Scan for the cell matching the given text and deliver its [X, Y] coordinate at center. 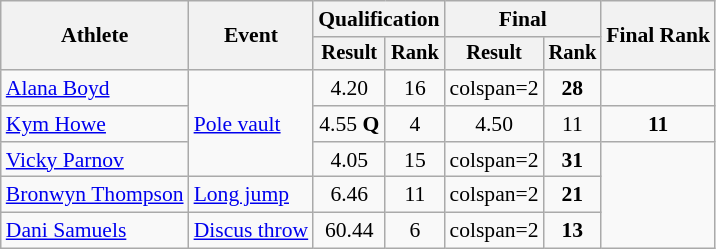
31 [573, 160]
4.05 [349, 160]
Vicky Parnov [95, 160]
Discus throw [252, 231]
Event [252, 36]
6 [414, 231]
28 [573, 88]
Athlete [95, 36]
13 [573, 231]
Final Rank [658, 36]
4.20 [349, 88]
15 [414, 160]
Kym Howe [95, 124]
4.50 [494, 124]
Long jump [252, 195]
Alana Boyd [95, 88]
6.46 [349, 195]
Qualification [378, 19]
Bronwyn Thompson [95, 195]
Pole vault [252, 124]
60.44 [349, 231]
Final [524, 19]
Dani Samuels [95, 231]
16 [414, 88]
4.55 Q [349, 124]
21 [573, 195]
4 [414, 124]
